Scan for the cell matching the given text and deliver its (x, y) coordinate at center. 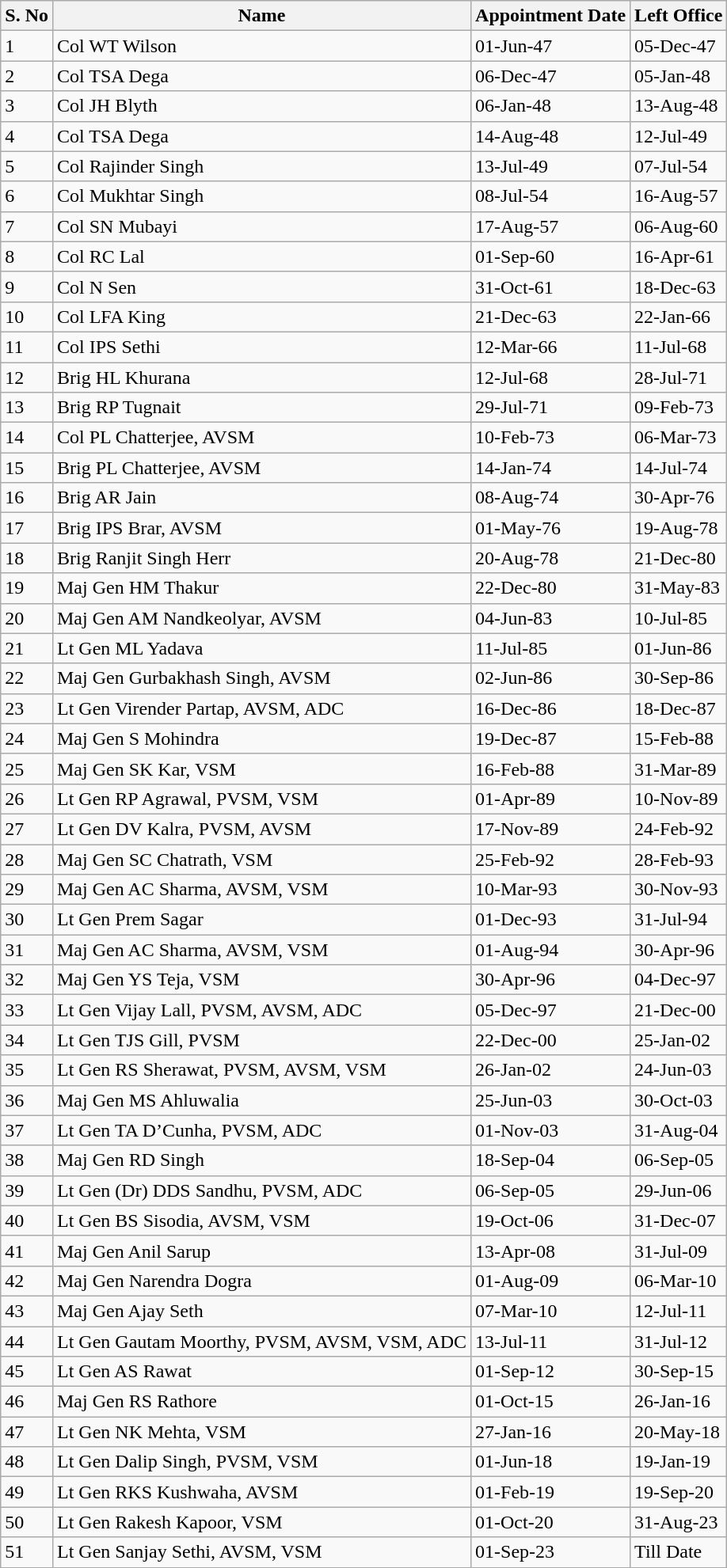
36 (27, 1100)
19-Sep-20 (679, 1492)
Col IPS Sethi (261, 347)
17-Aug-57 (551, 226)
13-Aug-48 (679, 106)
46 (27, 1402)
21-Dec-80 (679, 558)
08-Jul-54 (551, 196)
Maj Gen SK Kar, VSM (261, 769)
01-Apr-89 (551, 799)
Lt Gen Dalip Singh, PVSM, VSM (261, 1462)
33 (27, 1010)
25-Jun-03 (551, 1100)
19-Dec-87 (551, 738)
29-Jul-71 (551, 408)
Brig RP Tugnait (261, 408)
Lt Gen Vijay Lall, PVSM, AVSM, ADC (261, 1010)
Maj Gen Narendra Dogra (261, 1281)
9 (27, 287)
11-Jul-85 (551, 648)
22-Dec-80 (551, 588)
01-Nov-03 (551, 1130)
05-Dec-97 (551, 1010)
Brig AR Jain (261, 498)
21 (27, 648)
44 (27, 1342)
25-Feb-92 (551, 859)
Maj Gen HM Thakur (261, 588)
31 (27, 950)
16-Dec-86 (551, 708)
06-Dec-47 (551, 76)
13 (27, 408)
10-Jul-85 (679, 618)
13-Jul-49 (551, 166)
31-Jul-09 (679, 1251)
Brig Ranjit Singh Herr (261, 558)
07-Mar-10 (551, 1311)
16 (27, 498)
Lt Gen Gautam Moorthy, PVSM, AVSM, VSM, ADC (261, 1342)
23 (27, 708)
Maj Gen SC Chatrath, VSM (261, 859)
Maj Gen YS Teja, VSM (261, 980)
45 (27, 1372)
Left Office (679, 16)
28-Jul-71 (679, 378)
12 (27, 378)
07-Jul-54 (679, 166)
Name (261, 16)
26 (27, 799)
11 (27, 347)
Lt Gen Prem Sagar (261, 920)
30-Nov-93 (679, 890)
18-Sep-04 (551, 1160)
15 (27, 468)
14-Aug-48 (551, 136)
Lt Gen RP Agrawal, PVSM, VSM (261, 799)
Maj Gen Anil Sarup (261, 1251)
Lt Gen NK Mehta, VSM (261, 1432)
48 (27, 1462)
6 (27, 196)
01-Jun-86 (679, 648)
06-Aug-60 (679, 226)
12-Jul-11 (679, 1311)
31-Jul-94 (679, 920)
Maj Gen RD Singh (261, 1160)
16-Aug-57 (679, 196)
30-Sep-86 (679, 678)
12-Jul-68 (551, 378)
30-Oct-03 (679, 1100)
13-Jul-11 (551, 1342)
Col WT Wilson (261, 46)
18-Dec-87 (679, 708)
1 (27, 46)
22 (27, 678)
Col LFA King (261, 317)
Till Date (679, 1552)
21-Dec-63 (551, 317)
29-Jun-06 (679, 1190)
Lt Gen AS Rawat (261, 1372)
Lt Gen ML Yadava (261, 648)
24 (27, 738)
24-Jun-03 (679, 1070)
30 (27, 920)
35 (27, 1070)
20-Aug-78 (551, 558)
25-Jan-02 (679, 1040)
39 (27, 1190)
2 (27, 76)
Lt Gen (Dr) DDS Sandhu, PVSM, ADC (261, 1190)
Col JH Blyth (261, 106)
43 (27, 1311)
Lt Gen DV Kalra, PVSM, AVSM (261, 829)
26-Jan-02 (551, 1070)
Maj Gen Gurbakhash Singh, AVSM (261, 678)
31-Mar-89 (679, 769)
Lt Gen Rakesh Kapoor, VSM (261, 1522)
41 (27, 1251)
Lt Gen TJS Gill, PVSM (261, 1040)
01-Feb-19 (551, 1492)
08-Aug-74 (551, 498)
16-Apr-61 (679, 256)
20 (27, 618)
01-Aug-09 (551, 1281)
Lt Gen RKS Kushwaha, AVSM (261, 1492)
Lt Gen BS Sisodia, AVSM, VSM (261, 1221)
02-Jun-86 (551, 678)
Lt Gen Sanjay Sethi, AVSM, VSM (261, 1552)
01-Aug-94 (551, 950)
05-Dec-47 (679, 46)
Col RC Lal (261, 256)
10-Mar-93 (551, 890)
19-Oct-06 (551, 1221)
37 (27, 1130)
01-Oct-20 (551, 1522)
31-Jul-12 (679, 1342)
13-Apr-08 (551, 1251)
40 (27, 1221)
Appointment Date (551, 16)
Maj Gen MS Ahluwalia (261, 1100)
10 (27, 317)
01-Sep-60 (551, 256)
27 (27, 829)
12-Mar-66 (551, 347)
30-Sep-15 (679, 1372)
47 (27, 1432)
Maj Gen AM Nandkeolyar, AVSM (261, 618)
20-May-18 (679, 1432)
28-Feb-93 (679, 859)
19-Jan-19 (679, 1462)
Maj Gen S Mohindra (261, 738)
31-Aug-23 (679, 1522)
Brig HL Khurana (261, 378)
3 (27, 106)
Col Rajinder Singh (261, 166)
21-Dec-00 (679, 1010)
Col PL Chatterjee, AVSM (261, 438)
50 (27, 1522)
26-Jan-16 (679, 1402)
04-Jun-83 (551, 618)
01-Dec-93 (551, 920)
51 (27, 1552)
01-Oct-15 (551, 1402)
11-Jul-68 (679, 347)
15-Feb-88 (679, 738)
28 (27, 859)
19 (27, 588)
06-Jan-48 (551, 106)
22-Dec-00 (551, 1040)
06-Mar-73 (679, 438)
22-Jan-66 (679, 317)
12-Jul-49 (679, 136)
27-Jan-16 (551, 1432)
30-Apr-76 (679, 498)
Brig PL Chatterjee, AVSM (261, 468)
06-Mar-10 (679, 1281)
31-Oct-61 (551, 287)
10-Nov-89 (679, 799)
18 (27, 558)
09-Feb-73 (679, 408)
5 (27, 166)
Maj Gen Ajay Seth (261, 1311)
31-Dec-07 (679, 1221)
49 (27, 1492)
29 (27, 890)
01-May-76 (551, 528)
32 (27, 980)
42 (27, 1281)
01-Sep-23 (551, 1552)
Col N Sen (261, 287)
34 (27, 1040)
S. No (27, 16)
Col SN Mubayi (261, 226)
19-Aug-78 (679, 528)
38 (27, 1160)
01-Sep-12 (551, 1372)
4 (27, 136)
17-Nov-89 (551, 829)
31-Aug-04 (679, 1130)
25 (27, 769)
7 (27, 226)
14 (27, 438)
17 (27, 528)
Lt Gen RS Sherawat, PVSM, AVSM, VSM (261, 1070)
Col Mukhtar Singh (261, 196)
14-Jan-74 (551, 468)
18-Dec-63 (679, 287)
24-Feb-92 (679, 829)
Brig IPS Brar, AVSM (261, 528)
05-Jan-48 (679, 76)
Maj Gen RS Rathore (261, 1402)
Lt Gen TA D’Cunha, PVSM, ADC (261, 1130)
10-Feb-73 (551, 438)
31-May-83 (679, 588)
04-Dec-97 (679, 980)
01-Jun-47 (551, 46)
16-Feb-88 (551, 769)
8 (27, 256)
Lt Gen Virender Partap, AVSM, ADC (261, 708)
01-Jun-18 (551, 1462)
14-Jul-74 (679, 468)
